For the text-containing cell, return its midpoint in (x, y) coordinate format. 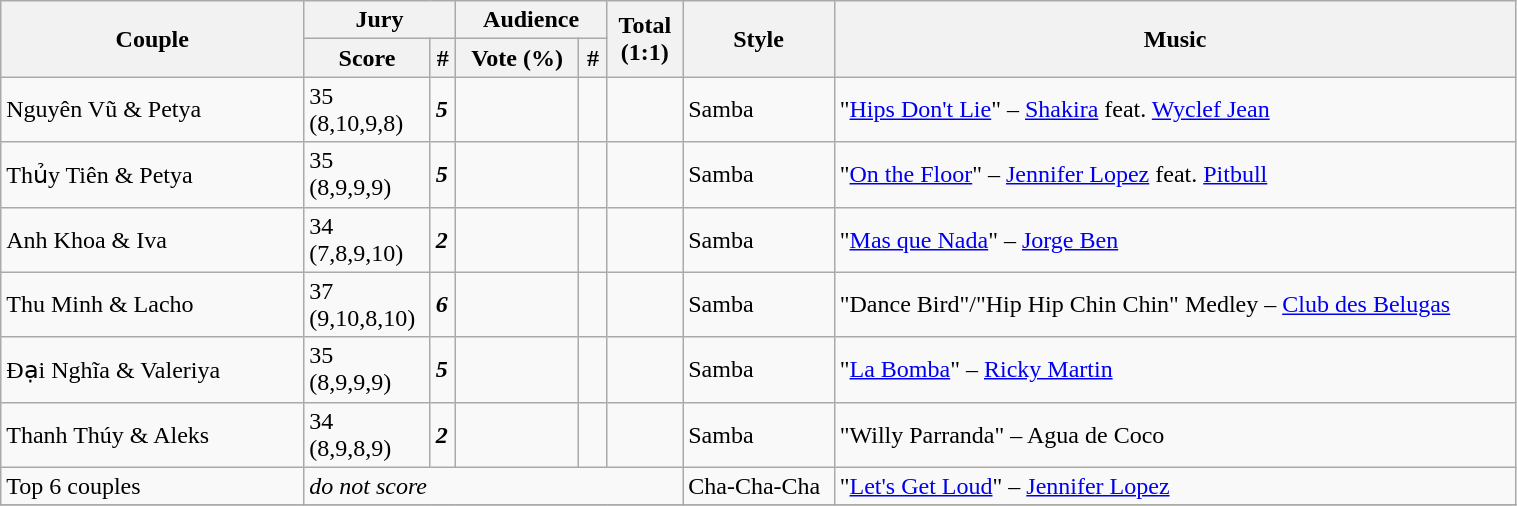
34 (8,9,8,9) (368, 434)
Top 6 couples (152, 486)
Đại Nghĩa & Valeriya (152, 370)
Thanh Thúy & Aleks (152, 434)
"Willy Parranda" – Agua de Coco (1175, 434)
do not score (494, 486)
Cha-Cha-Cha (759, 486)
Style (759, 39)
"Hips Don't Lie" – Shakira feat. Wyclef Jean (1175, 110)
"La Bomba" – Ricky Martin (1175, 370)
Music (1175, 39)
Couple (152, 39)
35 (8,10,9,8) (368, 110)
Audience (531, 20)
Total (1:1) (645, 39)
Vote (%) (517, 58)
6 (442, 304)
Jury (380, 20)
Anh Khoa & Iva (152, 240)
Thủy Tiên & Petya (152, 174)
"Mas que Nada" – Jorge Ben (1175, 240)
Score (368, 58)
Nguyên Vũ & Petya (152, 110)
37 (9,10,8,10) (368, 304)
34 (7,8,9,10) (368, 240)
Thu Minh & Lacho (152, 304)
"On the Floor" – Jennifer Lopez feat. Pitbull (1175, 174)
"Dance Bird"/"Hip Hip Chin Chin" Medley – Club des Belugas (1175, 304)
"Let's Get Loud" – Jennifer Lopez (1175, 486)
